Detect which cell encompasses the target text, then output its [X, Y] center coordinate. 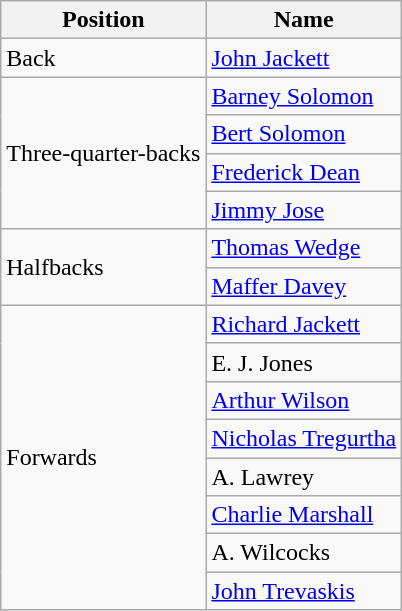
Halfbacks [104, 267]
John Jackett [304, 58]
Maffer Davey [304, 286]
Jimmy Jose [304, 210]
Position [104, 20]
Thomas Wedge [304, 248]
Name [304, 20]
Back [104, 58]
A. Wilcocks [304, 553]
Charlie Marshall [304, 515]
Frederick Dean [304, 172]
Arthur Wilson [304, 400]
Richard Jackett [304, 324]
E. J. Jones [304, 362]
John Trevaskis [304, 591]
Three-quarter-backs [104, 153]
Barney Solomon [304, 96]
A. Lawrey [304, 477]
Forwards [104, 457]
Bert Solomon [304, 134]
Nicholas Tregurtha [304, 438]
